For the text-containing cell, return its midpoint in (x, y) coordinate format. 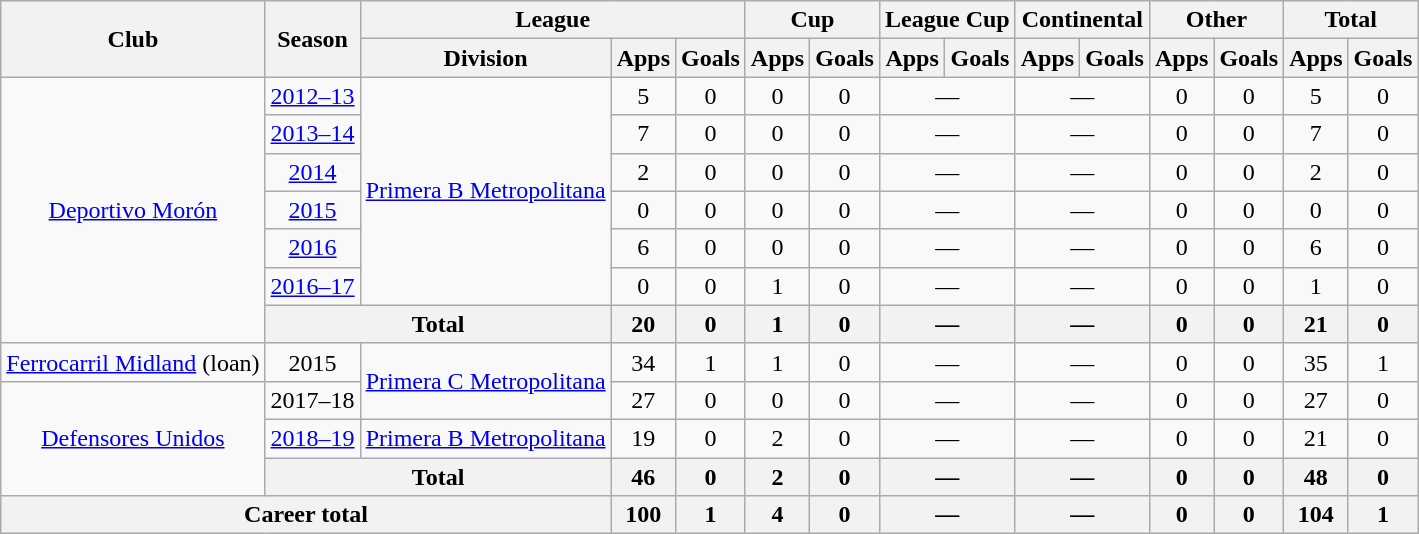
100 (643, 515)
2014 (312, 172)
Cup (812, 20)
20 (643, 324)
Defensores Unidos (133, 438)
104 (1316, 515)
4 (777, 515)
Primera C Metropolitana (486, 381)
2016 (312, 248)
34 (643, 362)
Division (486, 58)
48 (1316, 477)
35 (1316, 362)
2016–17 (312, 286)
2012–13 (312, 96)
19 (643, 438)
Deportivo Morón (133, 210)
Club (133, 39)
Season (312, 39)
2018–19 (312, 438)
League (552, 20)
Continental (1082, 20)
League Cup (947, 20)
Ferrocarril Midland (loan) (133, 362)
46 (643, 477)
Other (1216, 20)
2017–18 (312, 400)
2013–14 (312, 134)
Career total (306, 515)
